Output the [x, y] coordinate of the center of the cell containing the given text.  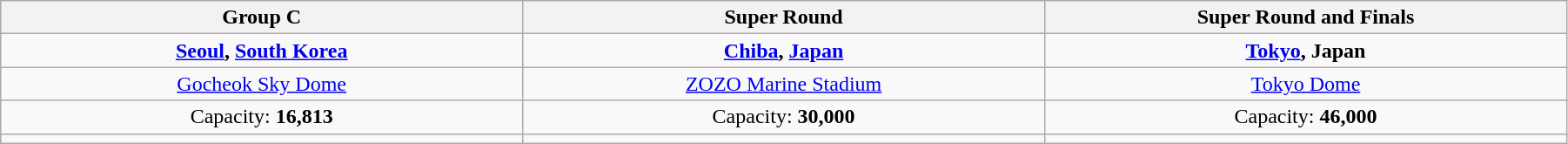
Chiba, Japan [784, 51]
Gocheok Sky Dome [262, 84]
Super Round and Finals [1306, 17]
Capacity: 46,000 [1306, 117]
Super Round [784, 17]
Group C [262, 17]
Tokyo, Japan [1306, 51]
ZOZO Marine Stadium [784, 84]
Tokyo Dome [1306, 84]
Capacity: 30,000 [784, 117]
Seoul, South Korea [262, 51]
Capacity: 16,813 [262, 117]
